For the text-containing cell, return its midpoint in (x, y) coordinate format. 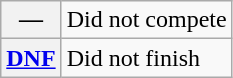
Did not finish (146, 58)
Did not compete (146, 20)
— (31, 20)
DNF (31, 58)
